From the cell containing the given text, extract its center point as [x, y] coordinate. 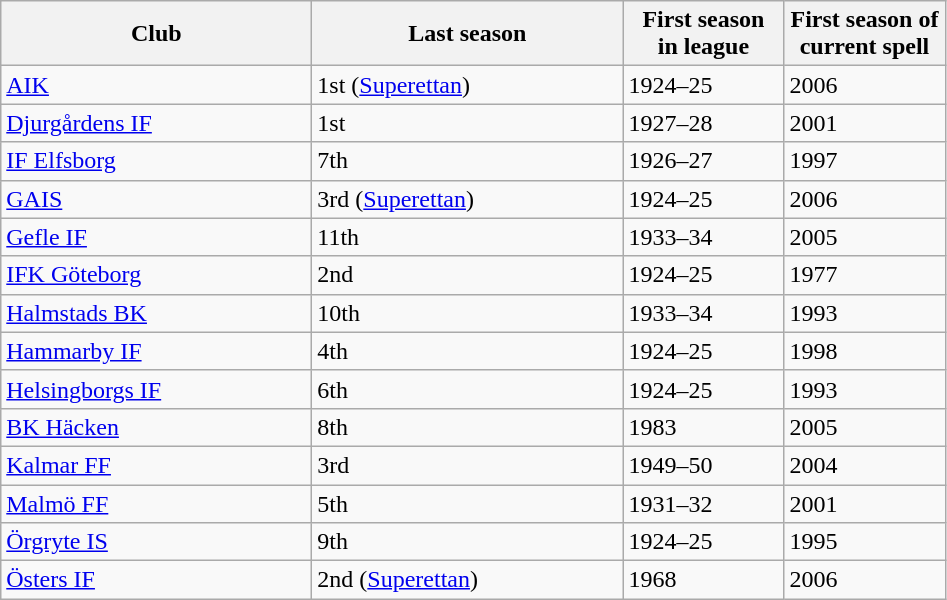
1983 [704, 427]
1998 [864, 351]
3rd (Superettan) [468, 199]
5th [468, 503]
AIK [156, 85]
1977 [864, 275]
9th [468, 542]
10th [468, 313]
1997 [864, 161]
Last season [468, 34]
2nd (Superettan) [468, 580]
IFK Göteborg [156, 275]
1968 [704, 580]
First seasonin league [704, 34]
1949–50 [704, 465]
Halmstads BK [156, 313]
Kalmar FF [156, 465]
Malmö FF [156, 503]
8th [468, 427]
1st (Superettan) [468, 85]
1995 [864, 542]
GAIS [156, 199]
Club [156, 34]
7th [468, 161]
3rd [468, 465]
First season ofcurrent spell [864, 34]
Hammarby IF [156, 351]
1926–27 [704, 161]
4th [468, 351]
Djurgårdens IF [156, 123]
2nd [468, 275]
IF Elfsborg [156, 161]
1927–28 [704, 123]
1931–32 [704, 503]
Helsingborgs IF [156, 389]
BK Häcken [156, 427]
6th [468, 389]
1st [468, 123]
Gefle IF [156, 237]
2004 [864, 465]
11th [468, 237]
Östers IF [156, 580]
Örgryte IS [156, 542]
